Scan for the cell matching the given text and deliver its [X, Y] coordinate at center. 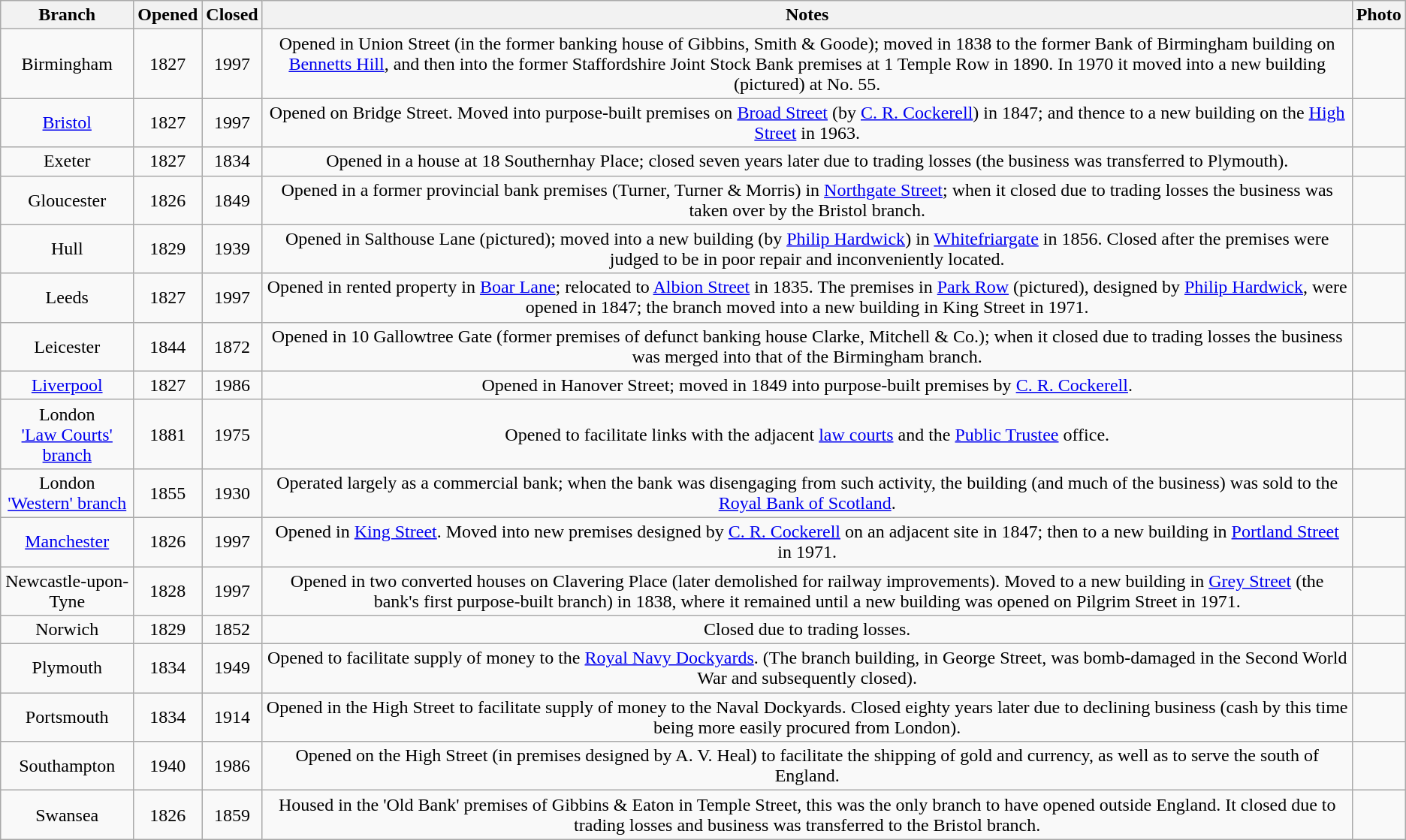
Opened in a house at 18 Southernhay Place; closed seven years later due to trading losses (the business was transferred to Plymouth). [807, 161]
1930 [232, 492]
Notes [807, 15]
Closed [232, 15]
London 'Western' branch [68, 492]
1914 [232, 718]
Plymouth [68, 668]
Portsmouth [68, 718]
Birmingham [68, 64]
Southampton [68, 766]
Gloucester [68, 200]
1849 [232, 200]
Opened to facilitate links with the adjacent law courts and the Public Trustee office. [807, 434]
Opened in Hanover Street; moved in 1849 into purpose-built premises by C. R. Cockerell. [807, 385]
1949 [232, 668]
1828 [168, 590]
London 'Law Courts' branch [68, 434]
1844 [168, 347]
Manchester [68, 542]
Hull [68, 249]
Opened [168, 15]
Liverpool [68, 385]
Swansea [68, 815]
Newcastle-upon-Tyne [68, 590]
1939 [232, 249]
1859 [232, 815]
1975 [232, 434]
1852 [232, 630]
Norwich [68, 630]
Leicester [68, 347]
Bristol [68, 123]
Photo [1379, 15]
1855 [168, 492]
1881 [168, 434]
Leeds [68, 297]
Closed due to trading losses. [807, 630]
1872 [232, 347]
1940 [168, 766]
Branch [68, 15]
Exeter [68, 161]
